Return [X, Y] of the center of cell containing provided text 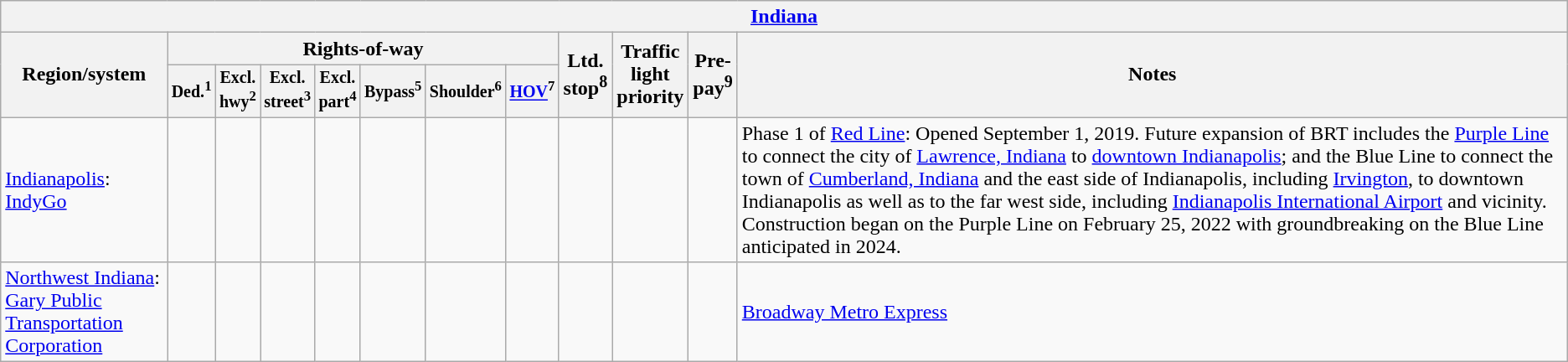
Indiana [784, 17]
Excl.street3 [288, 90]
Indianapolis:IndyGo [84, 189]
Region/system [84, 75]
Notes [1153, 75]
Northwest Indiana:Gary Public Transportation Corporation [84, 312]
Ded.1 [191, 90]
Excl.part4 [338, 90]
Trafficlightpriority [650, 75]
Rights-of-way [364, 49]
Broadway Metro Express [1153, 312]
Shoulder6 [466, 90]
Ltd.stop8 [585, 75]
HOV7 [533, 90]
Pre-pay9 [713, 75]
Excl.hwy2 [238, 90]
Bypass5 [393, 90]
